Return the [X, Y] coordinate for the center point of the cell that contains the specified text.  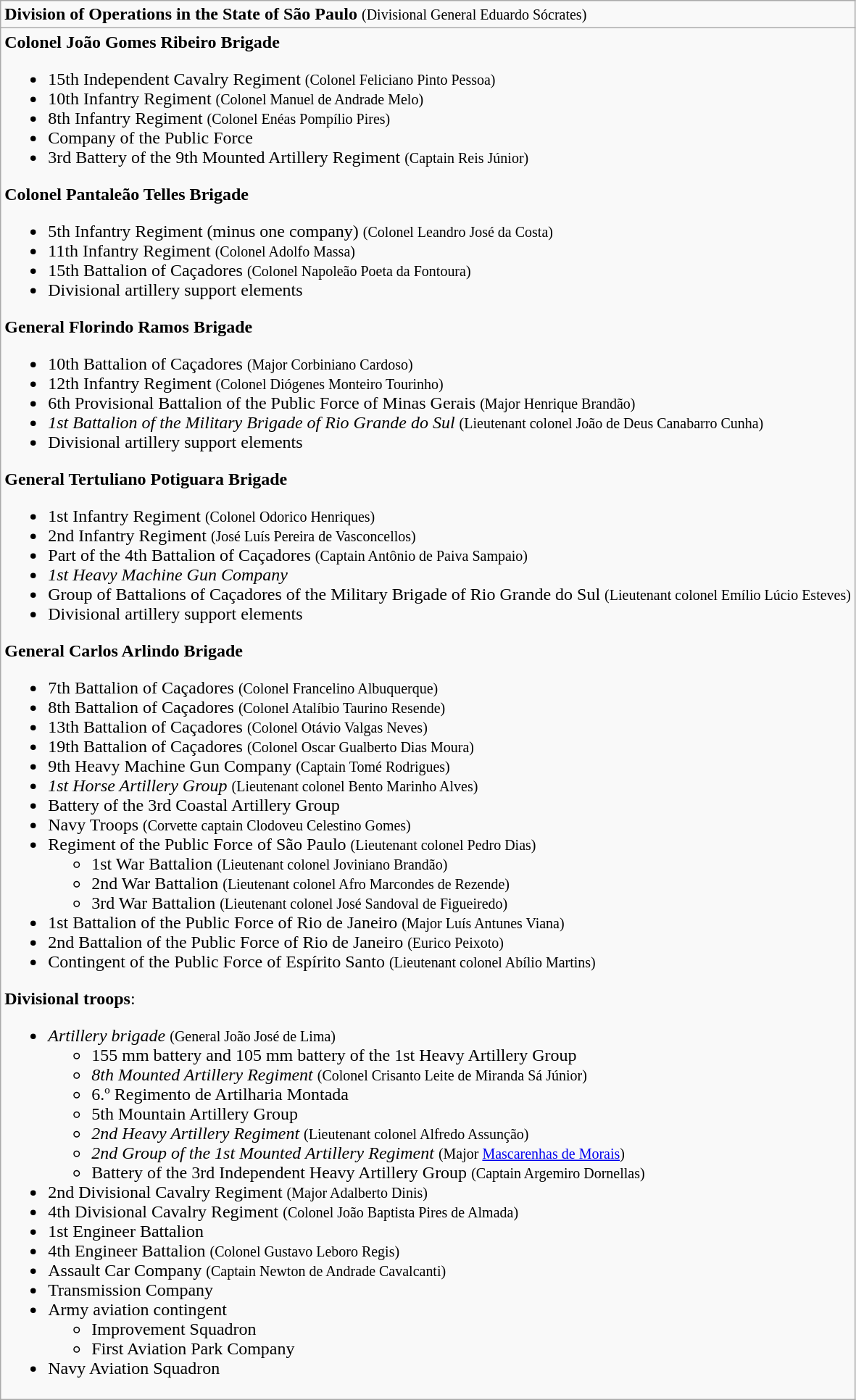
Division of Operations in the State of São Paulo (Divisional General Eduardo Sócrates) [428, 14]
